From the cell containing the given text, extract its center point as (X, Y) coordinate. 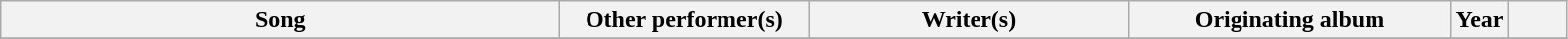
Originating album (1290, 20)
Year (1479, 20)
Writer(s) (969, 20)
Song (280, 20)
Other performer(s) (685, 20)
